For the text-containing cell, return its midpoint in [X, Y] coordinate format. 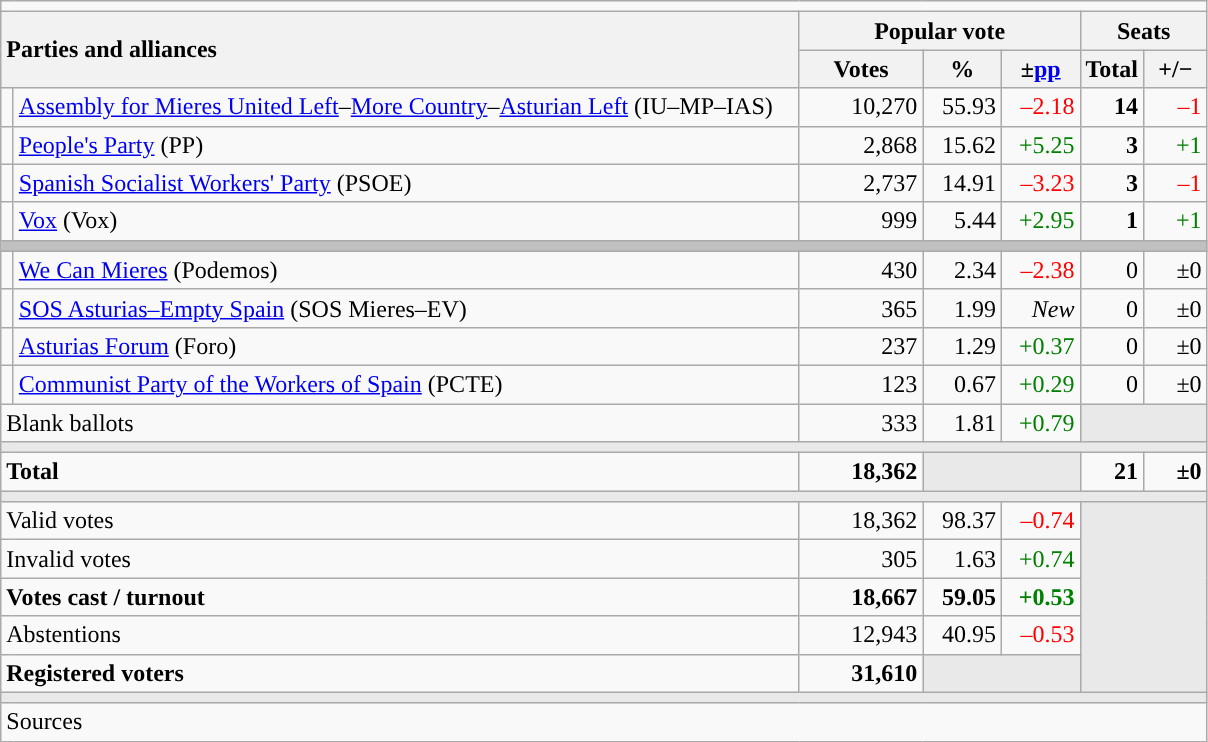
Abstentions [400, 635]
±pp [1040, 69]
Parties and alliances [400, 50]
5.44 [962, 221]
430 [861, 270]
14 [1112, 107]
12,943 [861, 635]
–2.18 [1040, 107]
+2.95 [1040, 221]
–3.23 [1040, 183]
Votes [861, 69]
2,868 [861, 145]
Assembly for Mieres United Left–More Country–Asturian Left (IU–MP–IAS) [406, 107]
People's Party (PP) [406, 145]
Registered voters [400, 673]
+0.53 [1040, 597]
New [1040, 308]
Blank ballots [400, 423]
+5.25 [1040, 145]
–0.74 [1040, 521]
1.81 [962, 423]
Spanish Socialist Workers' Party (PSOE) [406, 183]
% [962, 69]
+/− [1176, 69]
14.91 [962, 183]
237 [861, 346]
1.63 [962, 559]
SOS Asturias–Empty Spain (SOS Mieres–EV) [406, 308]
59.05 [962, 597]
+0.74 [1040, 559]
123 [861, 384]
40.95 [962, 635]
Popular vote [940, 31]
–0.53 [1040, 635]
365 [861, 308]
–2.38 [1040, 270]
+0.37 [1040, 346]
Communist Party of the Workers of Spain (PCTE) [406, 384]
2,737 [861, 183]
98.37 [962, 521]
Seats [1144, 31]
We Can Mieres (Podemos) [406, 270]
1.29 [962, 346]
0.67 [962, 384]
21 [1112, 472]
Invalid votes [400, 559]
Sources [604, 722]
Asturias Forum (Foro) [406, 346]
31,610 [861, 673]
999 [861, 221]
18,667 [861, 597]
2.34 [962, 270]
Valid votes [400, 521]
55.93 [962, 107]
1 [1112, 221]
+0.29 [1040, 384]
Vox (Vox) [406, 221]
305 [861, 559]
15.62 [962, 145]
+0.79 [1040, 423]
1.99 [962, 308]
10,270 [861, 107]
333 [861, 423]
Votes cast / turnout [400, 597]
